Return the (x, y) coordinate for the center point of the cell that contains the specified text.  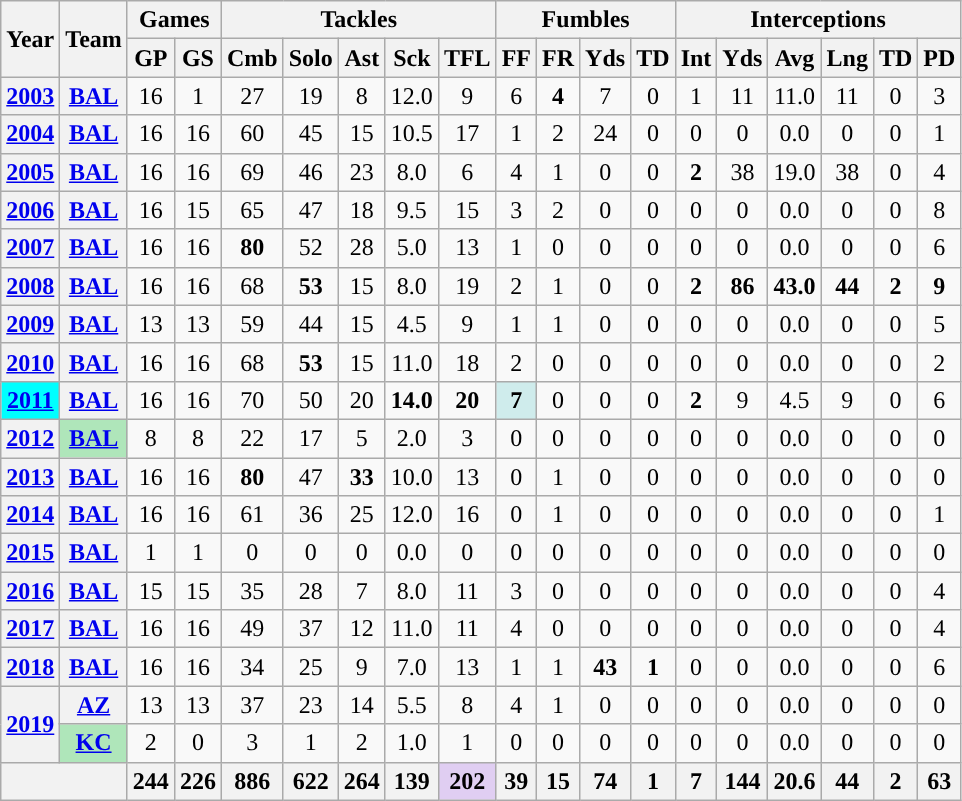
34 (252, 667)
2005 (30, 172)
12 (362, 629)
5.5 (412, 705)
Team (94, 39)
50 (310, 400)
74 (606, 781)
2.0 (412, 438)
Interceptions (818, 20)
2007 (30, 248)
63 (940, 781)
5.0 (412, 248)
14 (362, 705)
27 (252, 96)
59 (252, 324)
GS (198, 58)
Tackles (358, 20)
22 (252, 438)
202 (467, 781)
Solo (310, 58)
2015 (30, 553)
10.5 (412, 134)
2014 (30, 515)
FF (516, 58)
2010 (30, 362)
2008 (30, 286)
43 (606, 667)
TFL (467, 58)
10.0 (412, 477)
2013 (30, 477)
Year (30, 39)
43.0 (794, 286)
AZ (94, 705)
2016 (30, 591)
2009 (30, 324)
69 (252, 172)
9.5 (412, 210)
52 (310, 248)
60 (252, 134)
Avg (794, 58)
622 (310, 781)
19.0 (794, 172)
20.6 (794, 781)
Fumbles (586, 20)
KC (94, 743)
Sck (412, 58)
244 (150, 781)
2011 (30, 400)
2019 (30, 724)
1.0 (412, 743)
33 (362, 477)
36 (310, 515)
46 (310, 172)
GP (150, 58)
2017 (30, 629)
39 (516, 781)
Games (174, 20)
2004 (30, 134)
2006 (30, 210)
7.0 (412, 667)
2003 (30, 96)
264 (362, 781)
49 (252, 629)
86 (742, 286)
61 (252, 515)
144 (742, 781)
35 (252, 591)
70 (252, 400)
45 (310, 134)
65 (252, 210)
Cmb (252, 58)
139 (412, 781)
2018 (30, 667)
24 (606, 134)
886 (252, 781)
Lng (847, 58)
PD (940, 58)
226 (198, 781)
14.0 (412, 400)
Int (696, 58)
Ast (362, 58)
2012 (30, 438)
FR (558, 58)
